Return (X, Y) of the center of cell containing provided text 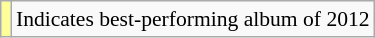
Indicates best-performing album of 2012 (193, 19)
